Return [X, Y] of the center of cell containing provided text 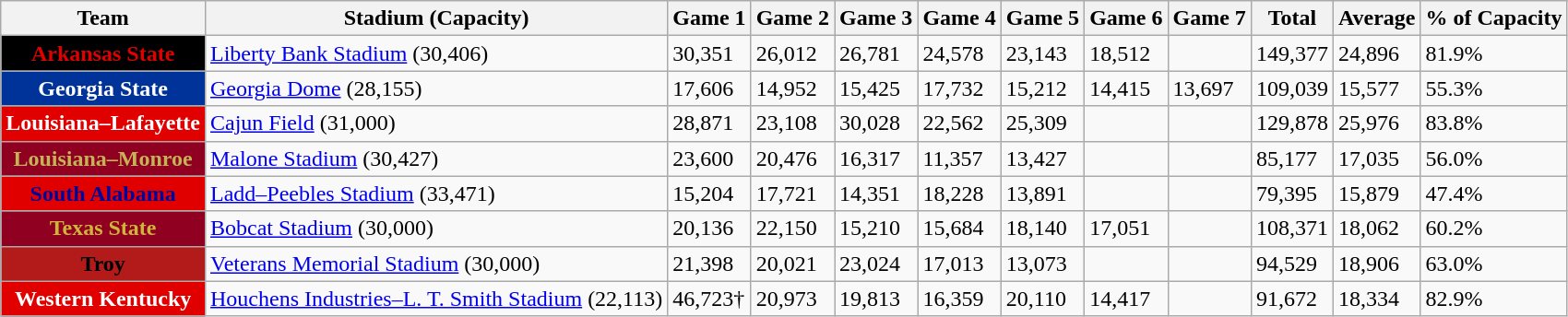
15,204 [709, 194]
Average [1376, 18]
28,871 [709, 123]
16,317 [875, 158]
23,600 [709, 158]
14,417 [1126, 299]
94,529 [1291, 264]
Georgia State [103, 88]
83.8% [1494, 123]
Ladd–Peebles Stadium (33,471) [435, 194]
129,878 [1291, 123]
63.0% [1494, 264]
Arkansas State [103, 53]
18,228 [959, 194]
Team [103, 18]
Total [1291, 18]
20,973 [792, 299]
14,415 [1126, 88]
11,357 [959, 158]
15,212 [1042, 88]
15,684 [959, 229]
22,150 [792, 229]
17,606 [709, 88]
17,732 [959, 88]
Stadium (Capacity) [435, 18]
91,672 [1291, 299]
108,371 [1291, 229]
149,377 [1291, 53]
18,512 [1126, 53]
Game 6 [1126, 18]
18,906 [1376, 264]
81.9% [1494, 53]
15,210 [875, 229]
30,351 [709, 53]
Bobcat Stadium (30,000) [435, 229]
Game 4 [959, 18]
23,024 [875, 264]
17,035 [1376, 158]
24,896 [1376, 53]
14,351 [875, 194]
13,073 [1042, 264]
Game 3 [875, 18]
21,398 [709, 264]
Western Kentucky [103, 299]
23,143 [1042, 53]
18,062 [1376, 229]
20,136 [709, 229]
13,891 [1042, 194]
Cajun Field (31,000) [435, 123]
20,021 [792, 264]
15,577 [1376, 88]
22,562 [959, 123]
82.9% [1494, 299]
18,140 [1042, 229]
20,110 [1042, 299]
47.4% [1494, 194]
Georgia Dome (28,155) [435, 88]
17,051 [1126, 229]
South Alabama [103, 194]
Veterans Memorial Stadium (30,000) [435, 264]
Texas State [103, 229]
46,723† [709, 299]
13,427 [1042, 158]
Game 7 [1209, 18]
20,476 [792, 158]
79,395 [1291, 194]
25,309 [1042, 123]
Troy [103, 264]
Liberty Bank Stadium (30,406) [435, 53]
56.0% [1494, 158]
Game 5 [1042, 18]
14,952 [792, 88]
% of Capacity [1494, 18]
18,334 [1376, 299]
Malone Stadium (30,427) [435, 158]
55.3% [1494, 88]
109,039 [1291, 88]
Game 1 [709, 18]
85,177 [1291, 158]
17,721 [792, 194]
26,781 [875, 53]
26,012 [792, 53]
Louisiana–Lafayette [103, 123]
16,359 [959, 299]
24,578 [959, 53]
23,108 [792, 123]
Louisiana–Monroe [103, 158]
17,013 [959, 264]
15,425 [875, 88]
13,697 [1209, 88]
Game 2 [792, 18]
19,813 [875, 299]
Houchens Industries–L. T. Smith Stadium (22,113) [435, 299]
25,976 [1376, 123]
15,879 [1376, 194]
30,028 [875, 123]
60.2% [1494, 229]
